Provide the [X, Y] coordinate of the cell's center where the given text is located.  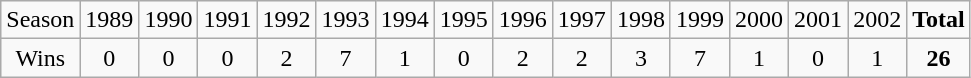
1997 [582, 20]
1993 [346, 20]
1992 [286, 20]
26 [939, 58]
3 [640, 58]
1999 [700, 20]
1989 [110, 20]
1996 [522, 20]
1998 [640, 20]
2001 [818, 20]
2000 [758, 20]
2002 [878, 20]
1994 [404, 20]
Season [40, 20]
1995 [464, 20]
Total [939, 20]
Wins [40, 58]
1990 [168, 20]
1991 [228, 20]
